Return the (x, y) coordinate for the center point of the cell that contains the specified text.  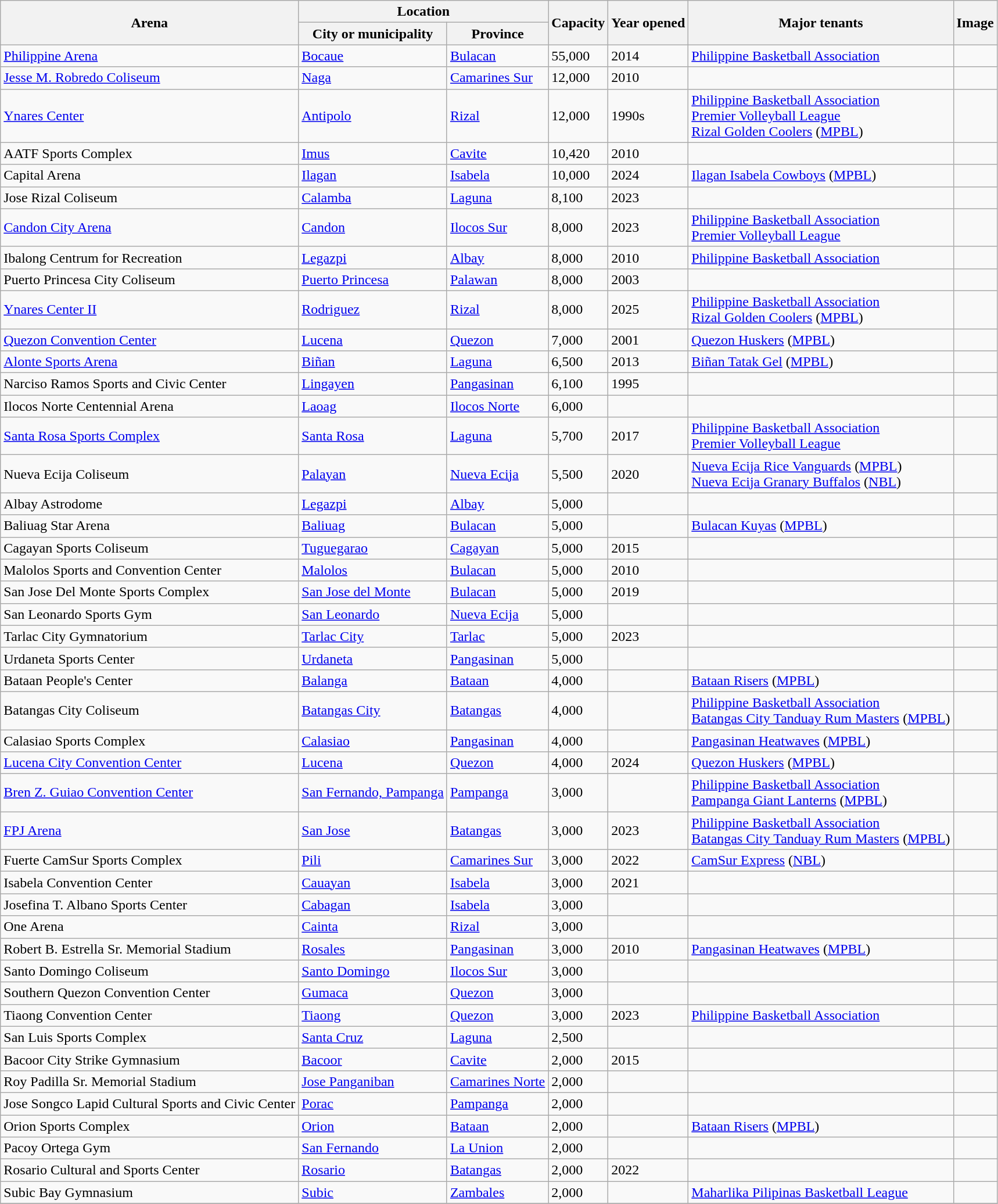
Ynares Center II (150, 309)
Cabagan (373, 905)
6,500 (579, 362)
Biñan (373, 362)
FPJ Arena (150, 831)
2021 (648, 883)
Bren Z. Guiao Convention Center (150, 793)
Ilagan (373, 175)
City or municipality (373, 34)
Tarlac City (373, 636)
1995 (648, 384)
2013 (648, 362)
Calamba (373, 198)
Province (497, 34)
Subic Bay Gymnasium (150, 1192)
San Fernando (373, 1148)
10,420 (579, 153)
Ilocos Norte (497, 406)
Santa Cruz (373, 1037)
Candon (373, 228)
Philippine Basketball Association Premier Volleyball League Rizal Golden Coolers (MPBL) (821, 116)
Albay Astrodome (150, 504)
Location (423, 12)
Tuguegarao (373, 548)
Urdaneta Sports Center (150, 658)
Balanga (373, 680)
Jose Rizal Coliseum (150, 198)
Ynares Center (150, 116)
Philippine Basketball Association Pampanga Giant Lanterns (MPBL) (821, 793)
CamSur Express (NBL) (821, 861)
Roy Padilla Sr. Memorial Stadium (150, 1081)
Cagayan Sports Coliseum (150, 548)
AATF Sports Complex (150, 153)
Cainta (373, 927)
Alonte Sports Arena (150, 362)
Cauayan (373, 883)
Tiaong Convention Center (150, 1015)
6,000 (579, 406)
2020 (648, 474)
San Leonardo (373, 614)
Arena (150, 23)
Malolos (373, 570)
Rosales (373, 949)
Rosario Cultural and Sports Center (150, 1170)
Nueva Ecija Coliseum (150, 474)
Puerto Princesa (373, 279)
Palayan (373, 474)
Southern Quezon Convention Center (150, 993)
Robert B. Estrella Sr. Memorial Stadium (150, 949)
San Luis Sports Complex (150, 1037)
San Jose del Monte (373, 592)
55,000 (579, 56)
Pacoy Ortega Gym (150, 1148)
Nueva Ecija Rice Vanguards (MPBL) Nueva Ecija Granary Buffalos (NBL) (821, 474)
Pili (373, 861)
Bacoor City Strike Gymnasium (150, 1059)
1990s (648, 116)
Malolos Sports and Convention Center (150, 570)
2,500 (579, 1037)
5,500 (579, 474)
Tiaong (373, 1015)
Calasiao (373, 741)
One Arena (150, 927)
Antipolo (373, 116)
Ilocos Norte Centennial Arena (150, 406)
Naga (373, 78)
Isabela Convention Center (150, 883)
2019 (648, 592)
La Union (497, 1148)
Josefina T. Albano Sports Center (150, 905)
Orion (373, 1126)
San Jose (373, 831)
Ibalong Centrum for Recreation (150, 257)
2025 (648, 309)
Santa Rosa (373, 436)
Orion Sports Complex (150, 1126)
2014 (648, 56)
Imus (373, 153)
Gumaca (373, 993)
Laoag (373, 406)
Rosario (373, 1170)
Philippine Arena (150, 56)
Image (975, 23)
Baliuag Star Arena (150, 526)
5,700 (579, 436)
Narciso Ramos Sports and Civic Center (150, 384)
Urdaneta (373, 658)
San Fernando, Pampanga (373, 793)
Calasiao Sports Complex (150, 741)
2001 (648, 340)
Tarlac City Gymnatorium (150, 636)
Santa Rosa Sports Complex (150, 436)
Ilagan Isabela Cowboys (MPBL) (821, 175)
Lingayen (373, 384)
Rodriguez (373, 309)
Candon City Arena (150, 228)
6,100 (579, 384)
Bocaue (373, 56)
Fuerte CamSur Sports Complex (150, 861)
Baliuag (373, 526)
Palawan (497, 279)
10,000 (579, 175)
Biñan Tatak Gel (MPBL) (821, 362)
Year opened (648, 23)
Jesse M. Robredo Coliseum (150, 78)
Santo Domingo (373, 971)
7,000 (579, 340)
Batangas City (373, 710)
Jose Songco Lapid Cultural Sports and Civic Center (150, 1103)
Santo Domingo Coliseum (150, 971)
Porac (373, 1103)
Maharlika Pilipinas Basketball League (821, 1192)
2017 (648, 436)
San Leonardo Sports Gym (150, 614)
Bataan People's Center (150, 680)
Puerto Princesa City Coliseum (150, 279)
Lucena City Convention Center (150, 763)
Quezon Convention Center (150, 340)
Bulacan Kuyas (MPBL) (821, 526)
2003 (648, 279)
Philippine Basketball Association Rizal Golden Coolers (MPBL) (821, 309)
Batangas City Coliseum (150, 710)
Major tenants (821, 23)
Camarines Norte (497, 1081)
Capacity (579, 23)
Jose Panganiban (373, 1081)
San Jose Del Monte Sports Complex (150, 592)
Zambales (497, 1192)
Subic (373, 1192)
Bacoor (373, 1059)
Capital Arena (150, 175)
Cagayan (497, 548)
8,100 (579, 198)
Tarlac (497, 636)
